Output the (x, y) coordinate of the center of the cell containing the given text.  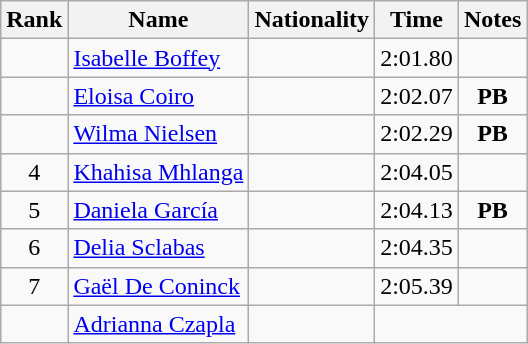
2:02.29 (417, 134)
Wilma Nielsen (158, 134)
5 (34, 210)
4 (34, 172)
Isabelle Boffey (158, 58)
6 (34, 248)
Khahisa Mhlanga (158, 172)
Notes (492, 20)
Rank (34, 20)
Delia Sclabas (158, 248)
Nationality (312, 20)
Time (417, 20)
2:01.80 (417, 58)
Adrianna Czapla (158, 324)
2:05.39 (417, 286)
2:04.05 (417, 172)
Name (158, 20)
2:04.13 (417, 210)
Gaël De Coninck (158, 286)
2:02.07 (417, 96)
7 (34, 286)
Eloisa Coiro (158, 96)
2:04.35 (417, 248)
Daniela García (158, 210)
